Provide the [X, Y] coordinate of the cell's center where the given text is located.  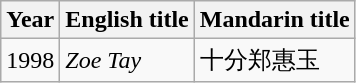
Zoe Tay [127, 60]
Mandarin title [274, 20]
English title [127, 20]
十分郑惠玉 [274, 60]
1998 [30, 60]
Year [30, 20]
